Locate the cell with the specified text and output its [x, y] center coordinate. 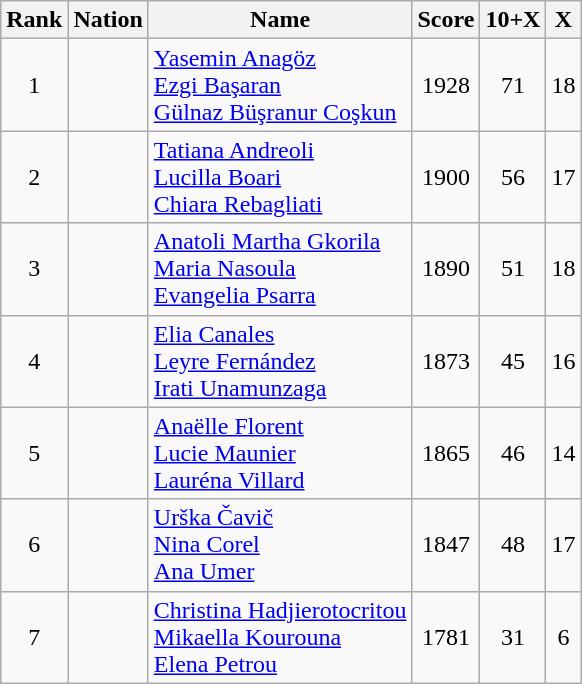
48 [513, 545]
3 [34, 269]
10+X [513, 20]
Name [280, 20]
71 [513, 85]
1900 [446, 177]
Christina HadjierotocritouMikaella KourounaElena Petrou [280, 637]
14 [564, 453]
1781 [446, 637]
Anaëlle FlorentLucie MaunierLauréna Villard [280, 453]
1873 [446, 361]
46 [513, 453]
Elia CanalesLeyre FernándezIrati Unamunzaga [280, 361]
16 [564, 361]
45 [513, 361]
5 [34, 453]
X [564, 20]
51 [513, 269]
Tatiana AndreoliLucilla BoariChiara Rebagliati [280, 177]
7 [34, 637]
Urška ČavičNina CorelAna Umer [280, 545]
31 [513, 637]
Yasemin AnagözEzgi BaşaranGülnaz Büşranur Coşkun [280, 85]
Score [446, 20]
4 [34, 361]
1890 [446, 269]
1847 [446, 545]
2 [34, 177]
1 [34, 85]
56 [513, 177]
1928 [446, 85]
Rank [34, 20]
Anatoli Martha GkorilaMaria NasoulaEvangelia Psarra [280, 269]
Nation [108, 20]
1865 [446, 453]
